Search for the cell housing the specified text and yield its (x, y) center coordinate. 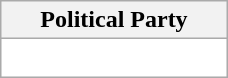
Political Party (114, 20)
